Capture the cell that displays the provided text and extract its (x, y) central coordinate. 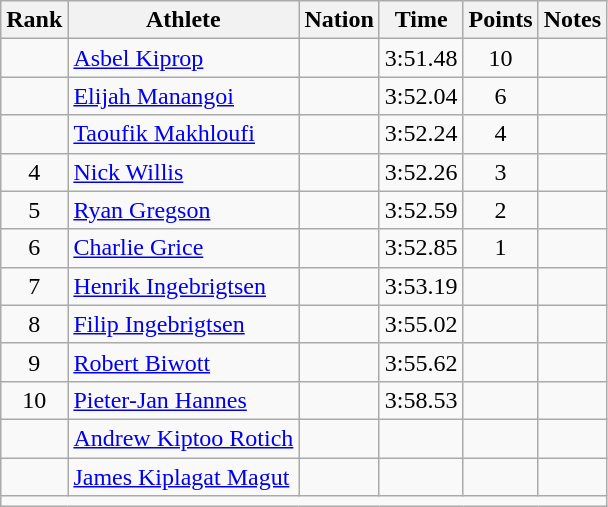
3:52.59 (421, 210)
2 (500, 210)
Points (500, 20)
3:52.85 (421, 248)
8 (34, 324)
9 (34, 362)
3:52.24 (421, 134)
3:53.19 (421, 286)
Henrik Ingebrigtsen (184, 286)
Rank (34, 20)
3:51.48 (421, 58)
7 (34, 286)
Taoufik Makhloufi (184, 134)
Nick Willis (184, 172)
Ryan Gregson (184, 210)
3:52.26 (421, 172)
Filip Ingebrigtsen (184, 324)
Athlete (184, 20)
Andrew Kiptoo Rotich (184, 438)
3 (500, 172)
Asbel Kiprop (184, 58)
James Kiplagat Magut (184, 477)
3:52.04 (421, 96)
Notes (572, 20)
Pieter-Jan Hannes (184, 400)
Robert Biwott (184, 362)
5 (34, 210)
3:55.62 (421, 362)
Elijah Manangoi (184, 96)
1 (500, 248)
3:55.02 (421, 324)
Charlie Grice (184, 248)
Nation (339, 20)
Time (421, 20)
3:58.53 (421, 400)
